Search for the cell housing the specified text and yield its (X, Y) center coordinate. 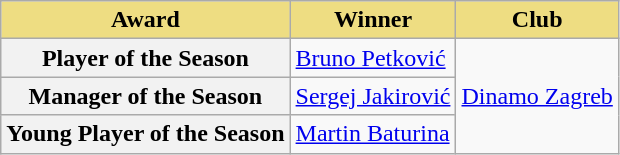
Winner (373, 20)
Sergej Jakirović (373, 96)
Dinamo Zagreb (537, 96)
Player of the Season (146, 58)
Manager of the Season (146, 96)
Young Player of the Season (146, 134)
Club (537, 20)
Martin Baturina (373, 134)
Award (146, 20)
Bruno Petković (373, 58)
